Pinpoint the cell where the given text exists, returning its [X, Y] midpoint coordinate. 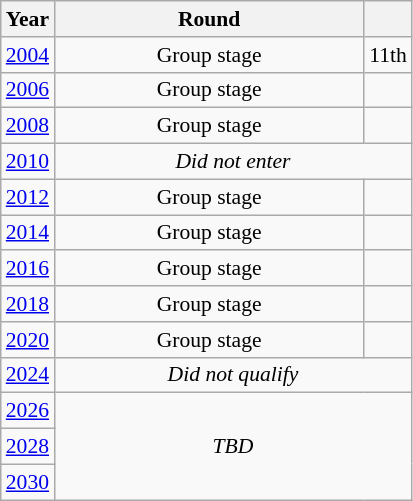
2014 [28, 233]
2030 [28, 482]
2026 [28, 411]
2006 [28, 90]
Did not qualify [233, 375]
TBD [233, 446]
Round [209, 19]
2004 [28, 55]
Year [28, 19]
2010 [28, 162]
2028 [28, 447]
2020 [28, 340]
2008 [28, 126]
11th [388, 55]
2024 [28, 375]
2016 [28, 269]
2018 [28, 304]
2012 [28, 197]
Did not enter [233, 162]
